Return (X, Y) of the center of cell containing provided text 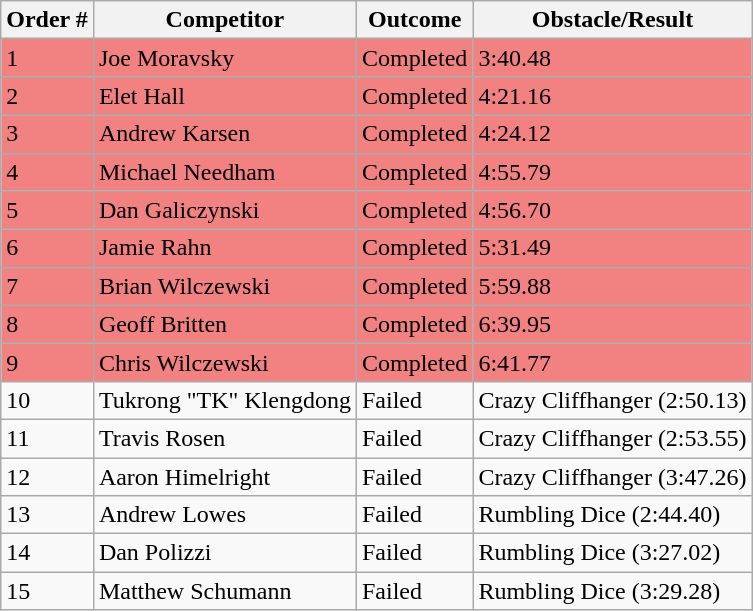
4 (48, 172)
12 (48, 477)
Geoff Britten (224, 324)
Elet Hall (224, 96)
Outcome (414, 20)
1 (48, 58)
6:41.77 (612, 362)
Rumbling Dice (2:44.40) (612, 515)
Dan Galiczynski (224, 210)
Competitor (224, 20)
4:21.16 (612, 96)
4:56.70 (612, 210)
8 (48, 324)
Crazy Cliffhanger (3:47.26) (612, 477)
15 (48, 591)
Brian Wilczewski (224, 286)
Joe Moravsky (224, 58)
5:59.88 (612, 286)
Crazy Cliffhanger (2:50.13) (612, 400)
5:31.49 (612, 248)
11 (48, 438)
7 (48, 286)
10 (48, 400)
5 (48, 210)
6 (48, 248)
Chris Wilczewski (224, 362)
14 (48, 553)
Order # (48, 20)
4:24.12 (612, 134)
6:39.95 (612, 324)
Tukrong "TK" Klengdong (224, 400)
2 (48, 96)
Matthew Schumann (224, 591)
3 (48, 134)
13 (48, 515)
Crazy Cliffhanger (2:53.55) (612, 438)
Michael Needham (224, 172)
Andrew Karsen (224, 134)
Obstacle/Result (612, 20)
9 (48, 362)
Andrew Lowes (224, 515)
Aaron Himelright (224, 477)
4:55.79 (612, 172)
Jamie Rahn (224, 248)
Dan Polizzi (224, 553)
Rumbling Dice (3:29.28) (612, 591)
Rumbling Dice (3:27.02) (612, 553)
Travis Rosen (224, 438)
3:40.48 (612, 58)
